Capture the cell that displays the provided text and extract its (x, y) central coordinate. 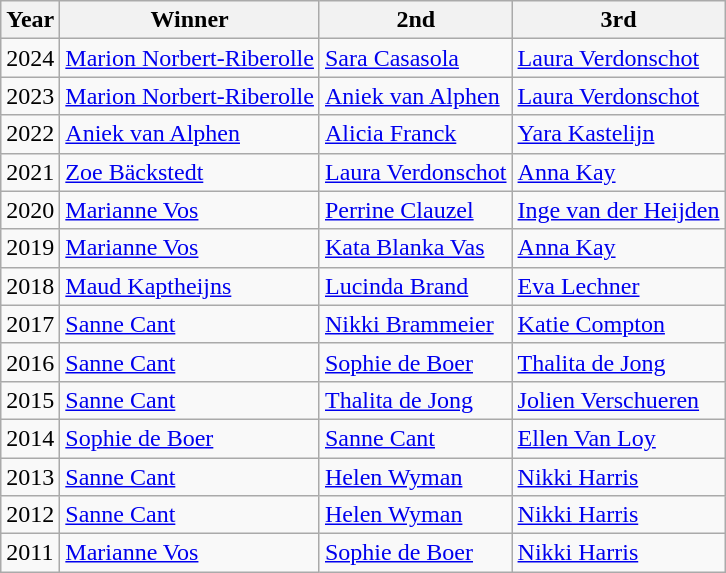
2021 (30, 172)
2015 (30, 400)
2013 (30, 477)
Maud Kaptheijns (190, 286)
Jolien Verschueren (618, 400)
Katie Compton (618, 324)
2023 (30, 96)
2020 (30, 210)
Zoe Bäckstedt (190, 172)
Ellen Van Loy (618, 438)
2024 (30, 58)
2012 (30, 515)
Nikki Brammeier (416, 324)
2011 (30, 553)
2018 (30, 286)
Lucinda Brand (416, 286)
Kata Blanka Vas (416, 248)
2016 (30, 362)
2014 (30, 438)
3rd (618, 20)
Inge van der Heijden (618, 210)
2022 (30, 134)
Eva Lechner (618, 286)
2017 (30, 324)
Winner (190, 20)
Yara Kastelijn (618, 134)
Alicia Franck (416, 134)
2019 (30, 248)
Perrine Clauzel (416, 210)
2nd (416, 20)
Year (30, 20)
Sara Casasola (416, 58)
